Determine the [X, Y] coordinate at the center of the cell enclosing the given text.  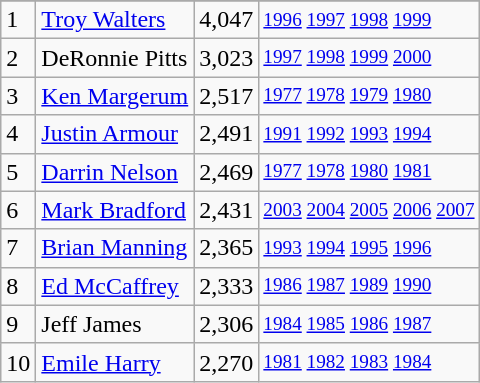
2,306 [226, 324]
2 [18, 58]
6 [18, 210]
1977 1978 1979 1980 [369, 96]
3,023 [226, 58]
2,431 [226, 210]
3 [18, 96]
1991 1992 1993 1994 [369, 134]
1977 1978 1980 1981 [369, 172]
Mark Bradford [115, 210]
1996 1997 1998 1999 [369, 20]
1997 1998 1999 2000 [369, 58]
1984 1985 1986 1987 [369, 324]
2003 2004 2005 2006 2007 [369, 210]
8 [18, 286]
2,333 [226, 286]
Ed McCaffrey [115, 286]
Darrin Nelson [115, 172]
2,491 [226, 134]
4 [18, 134]
DeRonnie Pitts [115, 58]
2,469 [226, 172]
10 [18, 362]
2,270 [226, 362]
1986 1987 1989 1990 [369, 286]
1993 1994 1995 1996 [369, 248]
Brian Manning [115, 248]
2,517 [226, 96]
9 [18, 324]
2,365 [226, 248]
Ken Margerum [115, 96]
Justin Armour [115, 134]
1 [18, 20]
Jeff James [115, 324]
Emile Harry [115, 362]
1981 1982 1983 1984 [369, 362]
4,047 [226, 20]
Troy Walters [115, 20]
7 [18, 248]
5 [18, 172]
